Detect which cell encompasses the target text, then output its [x, y] center coordinate. 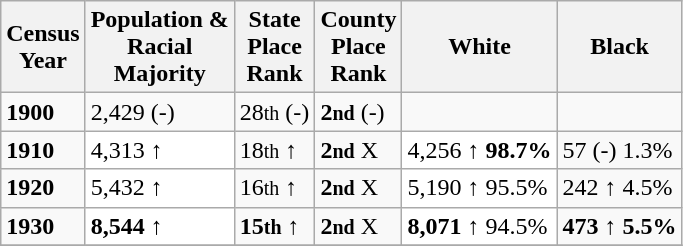
4,313 ↑ [160, 150]
8,071 ↑ 94.5% [480, 226]
5,432 ↑ [160, 188]
473 ↑ 5.5% [620, 226]
1930 [43, 226]
18th ↑ [274, 150]
1910 [43, 150]
15th ↑ [274, 226]
5,190 ↑ 95.5% [480, 188]
1920 [43, 188]
1900 [43, 112]
8,544 ↑ [160, 226]
Population &RacialMajority [160, 47]
CountyPlaceRank [358, 47]
4,256 ↑ 98.7% [480, 150]
White [480, 47]
242 ↑ 4.5% [620, 188]
2nd (-) [358, 112]
16th ↑ [274, 188]
2,429 (-) [160, 112]
57 (-) 1.3% [620, 150]
StatePlaceRank [274, 47]
CensusYear [43, 47]
Black [620, 47]
28th (-) [274, 112]
